Scan for the cell matching the given text and deliver its [x, y] coordinate at center. 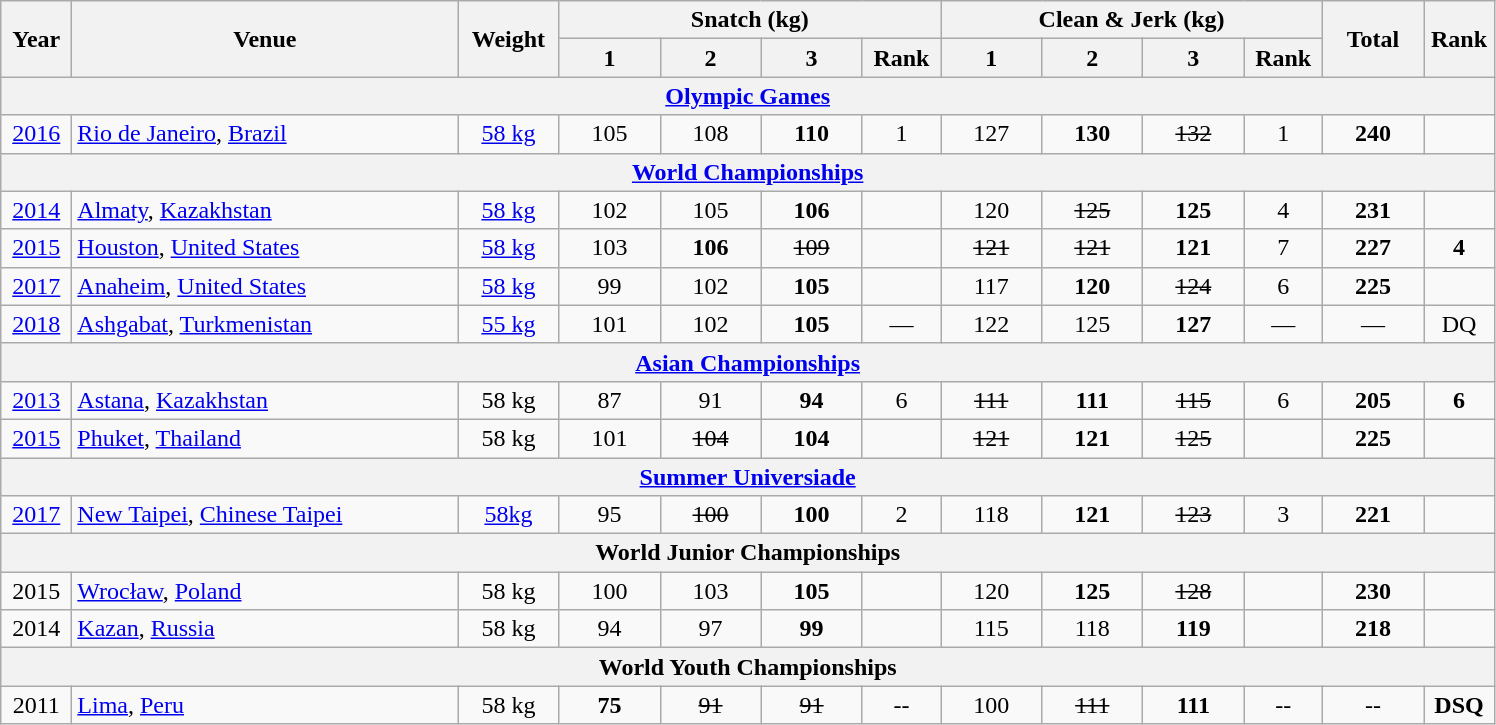
Snatch (kg) [750, 20]
Asian Championships [748, 362]
Houston, United States [265, 248]
2011 [36, 705]
Lima, Peru [265, 705]
128 [1194, 591]
87 [610, 400]
Phuket, Thailand [265, 438]
Summer Universiade [748, 477]
218 [1372, 629]
Weight [508, 39]
Ashgabat, Turkmenistan [265, 324]
Wrocław, Poland [265, 591]
World Youth Championships [748, 667]
221 [1372, 515]
108 [710, 134]
231 [1372, 210]
58kg [508, 515]
Clean & Jerk (kg) [1132, 20]
New Taipei, Chinese Taipei [265, 515]
Olympic Games [748, 96]
124 [1194, 286]
DQ [1460, 324]
Year [36, 39]
230 [1372, 591]
World Championships [748, 172]
97 [710, 629]
7 [1284, 248]
75 [610, 705]
DSQ [1460, 705]
119 [1194, 629]
Almaty, Kazakhstan [265, 210]
109 [812, 248]
227 [1372, 248]
2013 [36, 400]
130 [1092, 134]
132 [1194, 134]
110 [812, 134]
123 [1194, 515]
World Junior Championships [748, 553]
Total [1372, 39]
95 [610, 515]
117 [992, 286]
Kazan, Russia [265, 629]
2018 [36, 324]
55 kg [508, 324]
Rio de Janeiro, Brazil [265, 134]
Anaheim, United States [265, 286]
Astana, Kazakhstan [265, 400]
Venue [265, 39]
205 [1372, 400]
240 [1372, 134]
122 [992, 324]
2016 [36, 134]
